Determine the (x, y) coordinate at the center of the cell enclosing the given text.  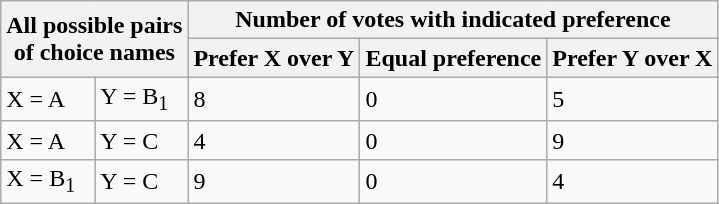
X = B1 (48, 181)
Equal preference (454, 58)
Number of votes with indicated preference (453, 20)
All possible pairsof choice names (94, 39)
Y = B1 (142, 99)
8 (274, 99)
5 (632, 99)
Prefer Y over X (632, 58)
Prefer X over Y (274, 58)
